Find where the given text appears and provide that cell's center as [x, y] coordinate. 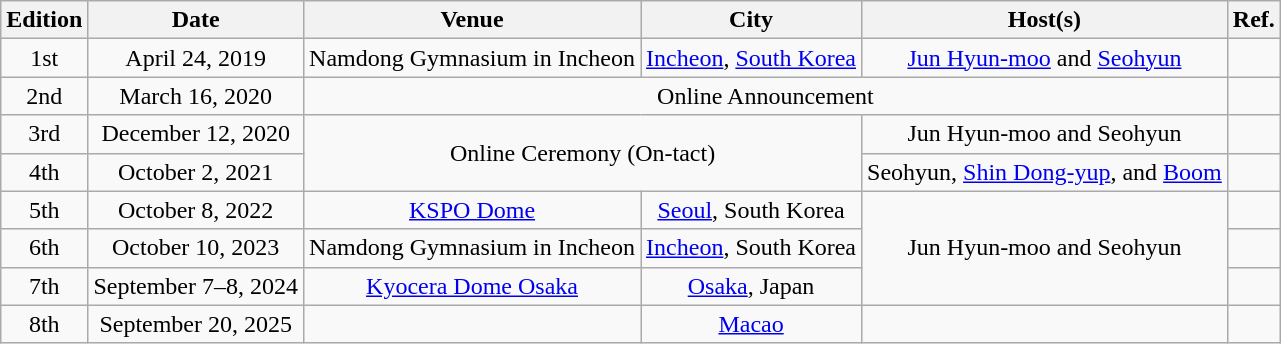
7th [44, 286]
Seohyun, Shin Dong-yup, and Boom [1045, 172]
Ref. [1254, 20]
Date [196, 20]
1st [44, 58]
December 12, 2020 [196, 134]
Host(s) [1045, 20]
October 8, 2022 [196, 210]
4th [44, 172]
March 16, 2020 [196, 96]
April 24, 2019 [196, 58]
September 7–8, 2024 [196, 286]
KSPO Dome [472, 210]
5th [44, 210]
October 10, 2023 [196, 248]
6th [44, 248]
Kyocera Dome Osaka [472, 286]
Osaka, Japan [752, 286]
Online Ceremony (On-tact) [583, 153]
3rd [44, 134]
Edition [44, 20]
October 2, 2021 [196, 172]
Macao [752, 324]
Seoul, South Korea [752, 210]
Online Announcement [766, 96]
8th [44, 324]
Venue [472, 20]
September 20, 2025 [196, 324]
2nd [44, 96]
City [752, 20]
